Return the [x, y] coordinate for the center point of the cell that contains the specified text.  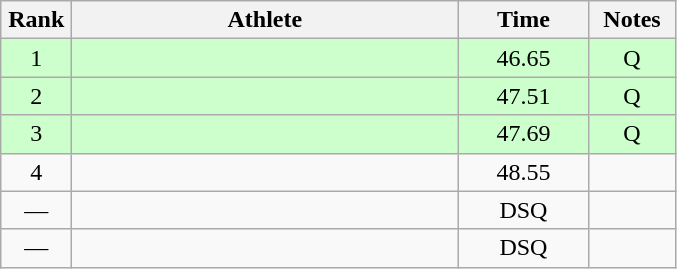
47.69 [524, 134]
4 [36, 172]
Notes [632, 20]
Rank [36, 20]
48.55 [524, 172]
2 [36, 96]
3 [36, 134]
Athlete [265, 20]
Time [524, 20]
1 [36, 58]
46.65 [524, 58]
47.51 [524, 96]
